For the text-containing cell, return its midpoint in (X, Y) coordinate format. 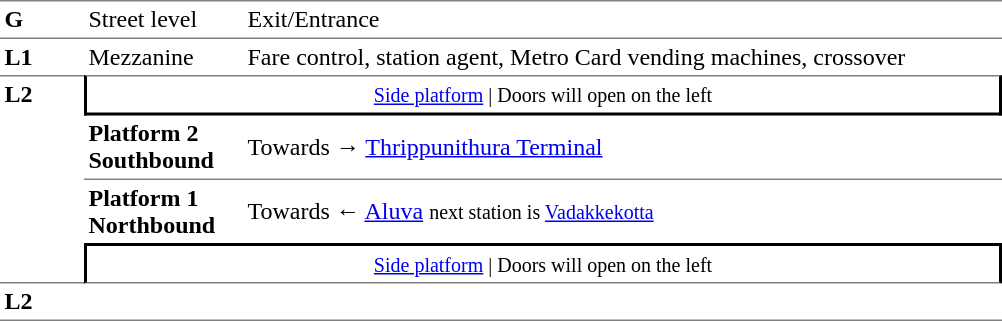
Towards → Thrippunithura Terminal (622, 148)
Towards ← Aluva next station is Vadakkekotta (622, 212)
Platform 1Northbound (164, 212)
Street level (164, 20)
Exit/Entrance (622, 20)
L2 (42, 179)
G (42, 20)
Fare control, station agent, Metro Card vending machines, crossover (622, 57)
Mezzanine (164, 57)
L1 (42, 57)
Platform 2Southbound (164, 148)
